Extract the [X, Y] coordinate from the center of the cell holding the provided text.  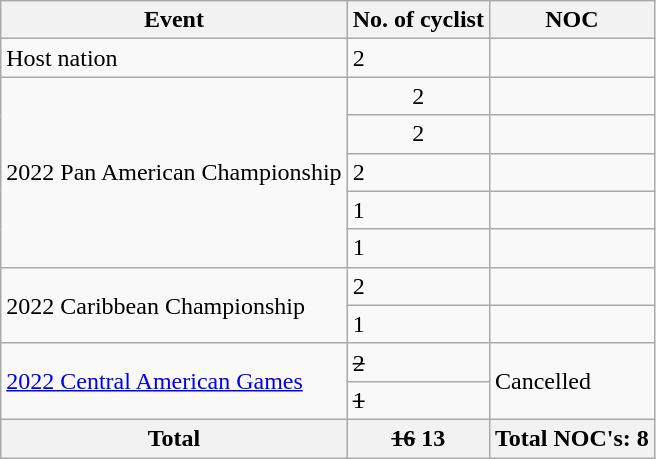
2022 Pan American Championship [174, 172]
Event [174, 20]
No. of cyclist [418, 20]
Host nation [174, 58]
Cancelled [572, 381]
NOC [572, 20]
Total NOC's: 8 [572, 438]
2022 Caribbean Championship [174, 305]
2022 Central American Games [174, 381]
Total [174, 438]
16 13 [418, 438]
